Search for the cell housing the specified text and yield its (x, y) center coordinate. 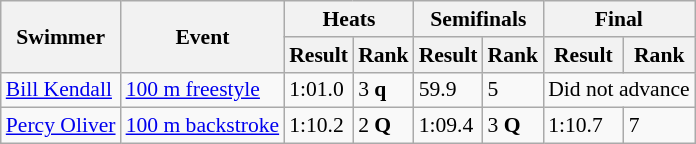
Heats (348, 19)
59.9 (448, 90)
1:10.2 (318, 126)
Bill Kendall (61, 90)
1:10.7 (584, 126)
3 Q (514, 126)
Percy Oliver (61, 126)
Semifinals (478, 19)
2 Q (384, 126)
100 m backstroke (203, 126)
100 m freestyle (203, 90)
3 q (384, 90)
1:09.4 (448, 126)
1:01.0 (318, 90)
Event (203, 36)
Swimmer (61, 36)
7 (660, 126)
5 (514, 90)
Did not advance (619, 90)
Final (619, 19)
